Scan for the cell matching the given text and deliver its [x, y] coordinate at center. 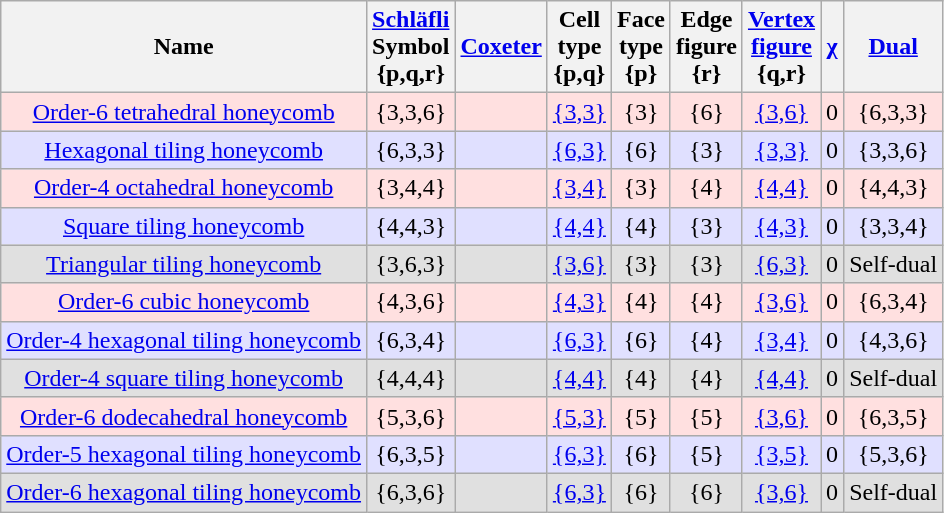
Square tiling honeycomb [184, 226]
{6,3,6} [411, 492]
Celltype{p,q} [579, 47]
{4,4,4} [411, 378]
Order-6 cubic honeycomb [184, 302]
Order-6 tetrahedral honeycomb [184, 112]
Vertexfigure{q,r} [781, 47]
{3,3,4} [894, 226]
Order-6 dodecahedral honeycomb [184, 416]
Order-6 hexagonal tiling honeycomb [184, 492]
Order-4 hexagonal tiling honeycomb [184, 340]
SchläfliSymbol{p,q,r} [411, 47]
χ [832, 47]
Order-5 hexagonal tiling honeycomb [184, 454]
Edgefigure{r} [706, 47]
Dual [894, 47]
Order-4 square tiling honeycomb [184, 378]
Triangular tiling honeycomb [184, 264]
{3,4,4} [411, 188]
Coxeter [501, 47]
Name [184, 47]
{3,6,3} [411, 264]
Facetype{p} [640, 47]
Order-4 octahedral honeycomb [184, 188]
{5,3} [579, 416]
{3,5} [781, 454]
Hexagonal tiling honeycomb [184, 150]
